From the cell containing the given text, extract its center point as [X, Y] coordinate. 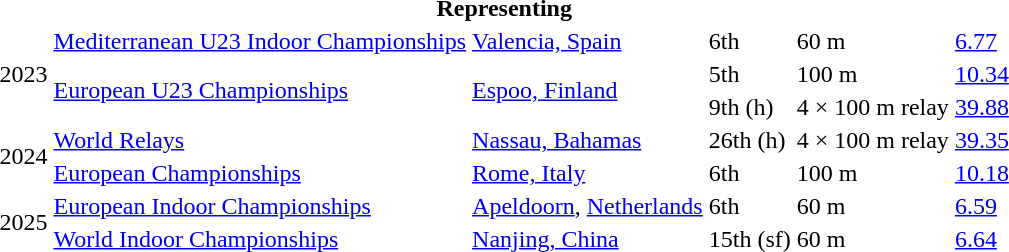
European Championships [260, 173]
Rome, Italy [588, 173]
Nassau, Bahamas [588, 140]
Apeldoorn, Netherlands [588, 206]
Mediterranean U23 Indoor Championships [260, 41]
9th (h) [750, 107]
Espoo, Finland [588, 90]
Valencia, Spain [588, 41]
European Indoor Championships [260, 206]
26th (h) [750, 140]
World Relays [260, 140]
5th [750, 74]
European U23 Championships [260, 90]
